Determine the (X, Y) coordinate at the center of the cell enclosing the given text.  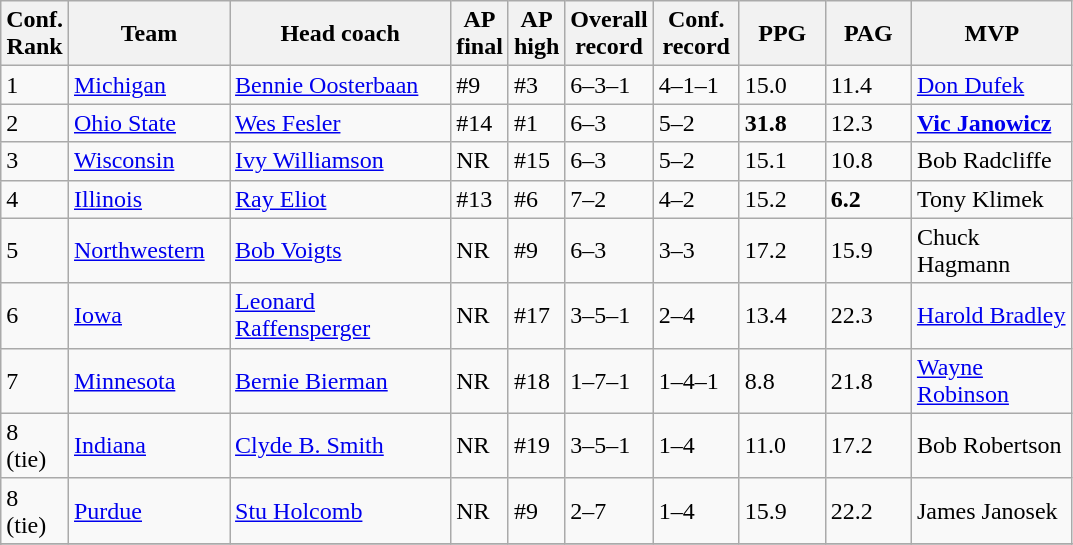
15.1 (782, 161)
Iowa (148, 316)
Illinois (148, 199)
3 (35, 161)
#15 (536, 161)
Bennie Oosterbaan (340, 85)
Wayne Robinson (992, 380)
Northwestern (148, 250)
15.2 (782, 199)
22.3 (868, 316)
11.0 (782, 446)
2–7 (609, 510)
Michigan (148, 85)
1 (35, 85)
AP high (536, 34)
1–4–1 (696, 380)
Indiana (148, 446)
5 (35, 250)
Bob Radcliffe (992, 161)
Head coach (340, 34)
4–2 (696, 199)
Ray Eliot (340, 199)
Team (148, 34)
Bernie Bierman (340, 380)
Minnesota (148, 380)
10.8 (868, 161)
Conf. record (696, 34)
7 (35, 380)
8.8 (782, 380)
Bob Robertson (992, 446)
Wisconsin (148, 161)
4–1–1 (696, 85)
Don Dufek (992, 85)
Ivy Williamson (340, 161)
31.8 (782, 123)
Overall record (609, 34)
6–3–1 (609, 85)
#3 (536, 85)
#17 (536, 316)
#13 (480, 199)
3–3 (696, 250)
11.4 (868, 85)
6.2 (868, 199)
15.0 (782, 85)
4 (35, 199)
12.3 (868, 123)
2 (35, 123)
Vic Janowicz (992, 123)
1–7–1 (609, 380)
MVP (992, 34)
Stu Holcomb (340, 510)
PPG (782, 34)
13.4 (782, 316)
#6 (536, 199)
21.8 (868, 380)
6 (35, 316)
2–4 (696, 316)
#18 (536, 380)
AP final (480, 34)
Bob Voigts (340, 250)
Conf. Rank (35, 34)
PAG (868, 34)
James Janosek (992, 510)
Purdue (148, 510)
#1 (536, 123)
Tony Klimek (992, 199)
Wes Fesler (340, 123)
22.2 (868, 510)
Clyde B. Smith (340, 446)
7–2 (609, 199)
#14 (480, 123)
#19 (536, 446)
Chuck Hagmann (992, 250)
Ohio State (148, 123)
Leonard Raffensperger (340, 316)
Harold Bradley (992, 316)
